Pinpoint the cell where the given text exists, returning its [x, y] midpoint coordinate. 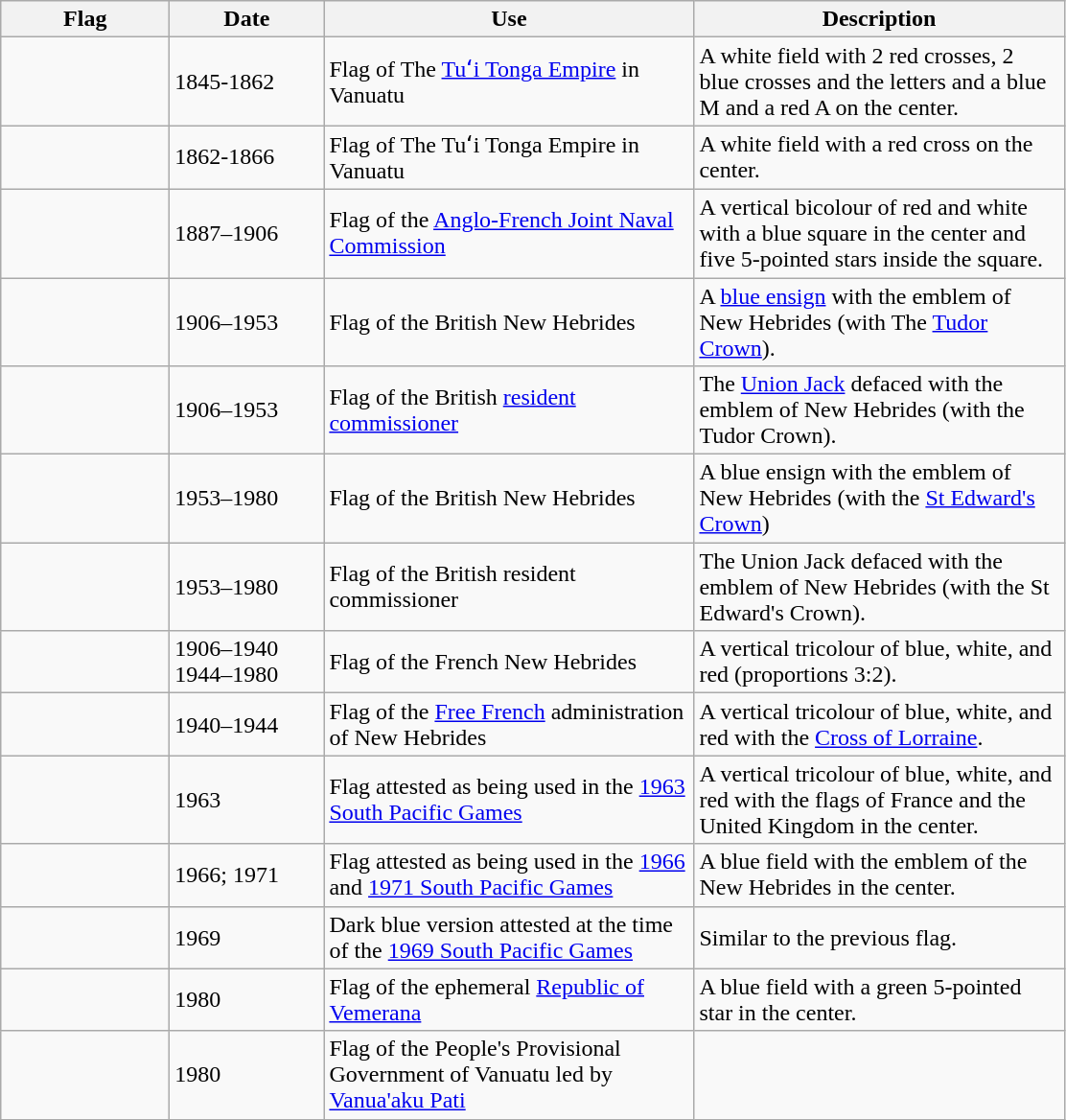
Description [879, 19]
1969 [247, 938]
1862-1866 [247, 157]
A blue field with the emblem of the New Hebrides in the center. [879, 875]
1940–1944 [247, 725]
Flag attested as being used in the 1966 and 1971 South Pacific Games [509, 875]
A blue ensign with the emblem of New Hebrides (with The Tudor Crown). [879, 322]
Date [247, 19]
Flag of the Anglo-French Joint Naval Commission [509, 233]
1963 [247, 800]
1906–19401944–1980 [247, 662]
A white field with 2 red crosses, 2 blue crosses and the letters and a blue M and a red A on the center. [879, 82]
Dark blue version attested at the time of the 1969 South Pacific Games [509, 938]
A blue ensign with the emblem of New Hebrides (with the St Edward's Crown) [879, 499]
The Union Jack defaced with the emblem of New Hebrides (with the Tudor Crown). [879, 410]
1845-1862 [247, 82]
A vertical bicolour of red and white with a blue square in the center and five 5-pointed stars inside the square. [879, 233]
Flag [85, 19]
Flag of the French New Hebrides [509, 662]
Flag of the ephemeral Republic of Vemerana [509, 999]
Flag of the People's Provisional Government of Vanuatu led by Vanua'aku Pati [509, 1075]
A vertical tricolour of blue, white, and red with the flags of France and the United Kingdom in the center. [879, 800]
Similar to the previous flag. [879, 938]
Use [509, 19]
A blue field with a green 5-pointed star in the center. [879, 999]
1966; 1971 [247, 875]
Flag of the Free French administration of New Hebrides [509, 725]
A vertical tricolour of blue, white, and red with the Cross of Lorraine. [879, 725]
1887–1906 [247, 233]
A white field with a red cross on the center. [879, 157]
Flag attested as being used in the 1963 South Pacific Games [509, 800]
A vertical tricolour of blue, white, and red (proportions 3:2). [879, 662]
The Union Jack defaced with the emblem of New Hebrides (with the St Edward's Crown). [879, 587]
